Search for the cell housing the specified text and yield its [X, Y] center coordinate. 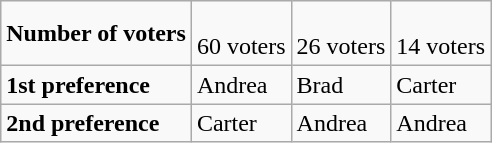
60 voters [241, 34]
1st preference [96, 85]
2nd preference [96, 123]
26 voters [341, 34]
14 voters [441, 34]
Brad [341, 85]
Number of voters [96, 34]
